Locate the cell with the specified text and output its [x, y] center coordinate. 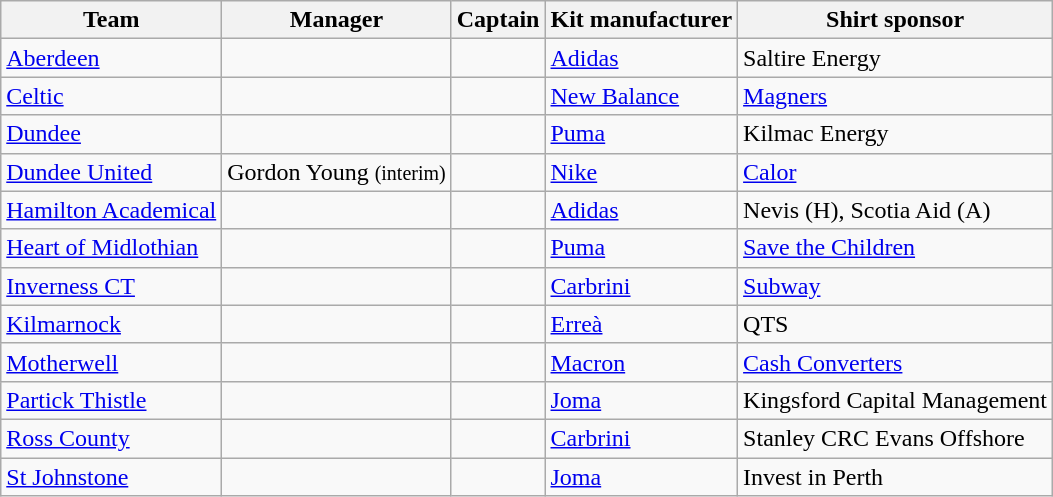
Saltire Energy [896, 58]
Hamilton Academical [112, 210]
Shirt sponsor [896, 20]
Manager [337, 20]
Nike [642, 172]
Magners [896, 96]
Calor [896, 172]
Team [112, 20]
New Balance [642, 96]
Partick Thistle [112, 400]
QTS [896, 324]
Kilmac Energy [896, 134]
Inverness CT [112, 286]
Dundee United [112, 172]
Cash Converters [896, 362]
Motherwell [112, 362]
Nevis (H), Scotia Aid (A) [896, 210]
Captain [498, 20]
Invest in Perth [896, 477]
Kilmarnock [112, 324]
Subway [896, 286]
Stanley CRC Evans Offshore [896, 438]
Ross County [112, 438]
Gordon Young (interim) [337, 172]
Kit manufacturer [642, 20]
Erreà [642, 324]
Dundee [112, 134]
Aberdeen [112, 58]
Save the Children [896, 248]
Macron [642, 362]
Kingsford Capital Management [896, 400]
Heart of Midlothian [112, 248]
Celtic [112, 96]
St Johnstone [112, 477]
